Determine the (X, Y) coordinate at the center of the cell enclosing the given text.  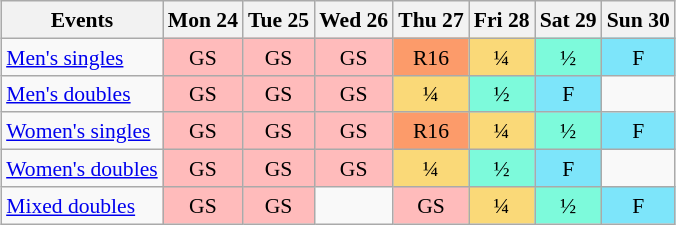
Events (82, 20)
Women's doubles (82, 168)
Fri 28 (502, 20)
Wed 26 (354, 20)
Men's doubles (82, 94)
Women's singles (82, 130)
Thu 27 (431, 20)
Sat 29 (568, 20)
Tue 25 (278, 20)
Mon 24 (203, 20)
Men's singles (82, 56)
Sun 30 (638, 20)
Mixed doubles (82, 204)
